Determine the (X, Y) coordinate at the center of the cell enclosing the given text.  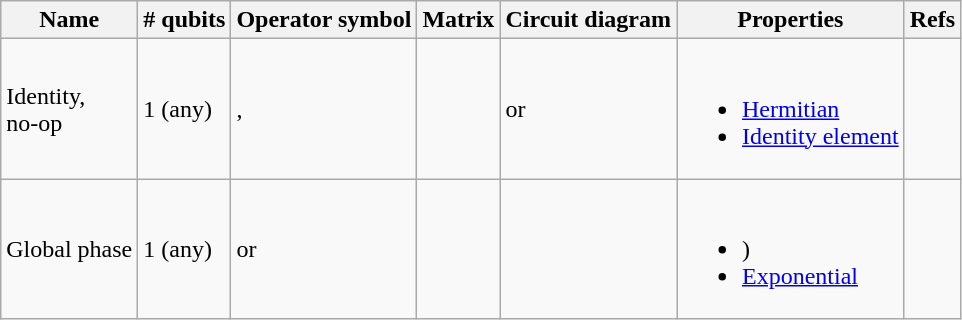
# qubits (184, 20)
Matrix (458, 20)
Refs (932, 20)
Circuit diagram (588, 20)
Global phase (70, 249)
Identity,no-op (70, 109)
Operator symbol (324, 20)
, (324, 109)
HermitianIdentity element (790, 109)
)Exponential (790, 249)
Properties (790, 20)
Name (70, 20)
